Capture the cell that displays the provided text and extract its [x, y] central coordinate. 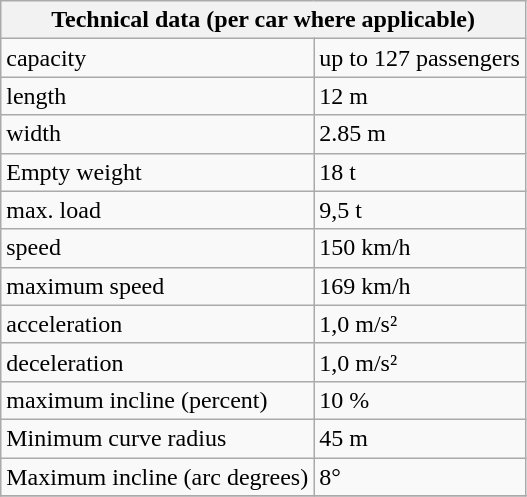
speed [158, 248]
8° [420, 477]
Technical data (per car where applicable) [264, 20]
max. load [158, 210]
169 km/h [420, 286]
Minimum curve radius [158, 438]
12 m [420, 96]
capacity [158, 58]
maximum incline (percent) [158, 400]
18 t [420, 172]
150 km/h [420, 248]
Maximum incline (arc degrees) [158, 477]
deceleration [158, 362]
10 % [420, 400]
width [158, 134]
9,5 t [420, 210]
Empty weight [158, 172]
up to 127 passengers [420, 58]
2.85 m [420, 134]
acceleration [158, 324]
length [158, 96]
maximum speed [158, 286]
45 m [420, 438]
